Pinpoint the cell where the given text exists, returning its (X, Y) midpoint coordinate. 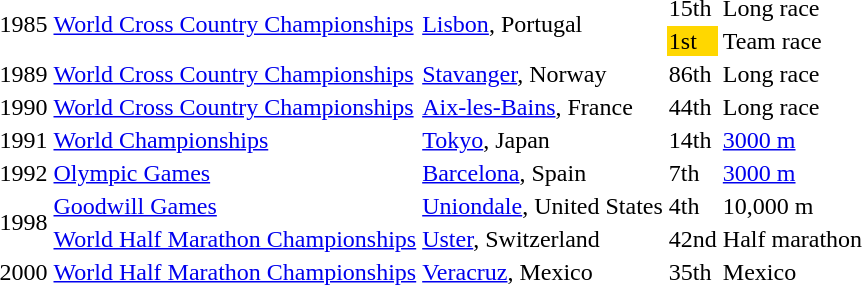
World Championships (235, 140)
14th (692, 140)
Goodwill Games (235, 206)
7th (692, 173)
42nd (692, 239)
Barcelona, Spain (543, 173)
Tokyo, Japan (543, 140)
Stavanger, Norway (543, 74)
Olympic Games (235, 173)
Aix-les-Bains, France (543, 107)
4th (692, 206)
Uniondale, United States (543, 206)
86th (692, 74)
44th (692, 107)
1st (692, 41)
Uster, Switzerland (543, 239)
World Half Marathon Championships (235, 239)
